Locate the cell with the specified text and output its [X, Y] center coordinate. 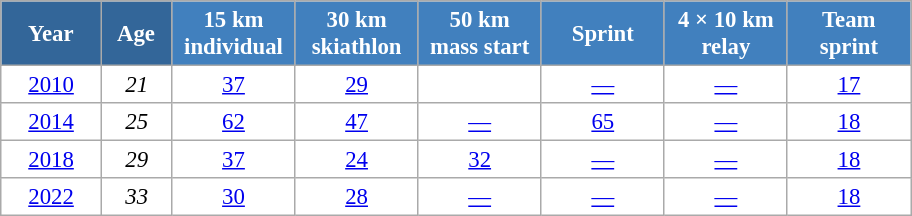
2014 [52, 122]
2010 [52, 85]
Year [52, 34]
17 [848, 85]
2022 [52, 197]
50 km mass start [480, 34]
Team sprint [848, 34]
30 km skiathlon [356, 34]
4 × 10 km relay [726, 34]
Sprint [602, 34]
33 [136, 197]
25 [136, 122]
28 [356, 197]
24 [356, 160]
47 [356, 122]
65 [602, 122]
2018 [52, 160]
21 [136, 85]
Age [136, 34]
30 [234, 197]
32 [480, 160]
62 [234, 122]
15 km individual [234, 34]
